Extract the [X, Y] coordinate from the center of the cell holding the provided text.  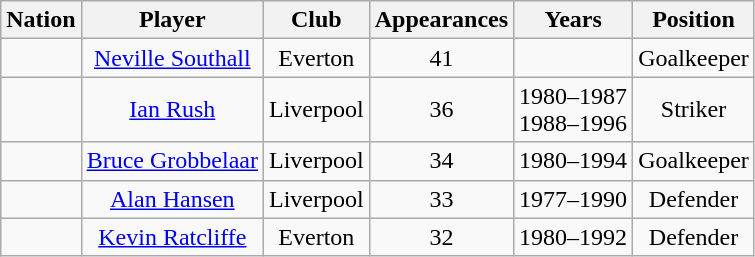
Bruce Grobbelaar [172, 161]
1980–19871988–1996 [574, 110]
Years [574, 20]
36 [441, 110]
33 [441, 199]
Club [316, 20]
Appearances [441, 20]
Kevin Ratcliffe [172, 237]
34 [441, 161]
Neville Southall [172, 58]
Alan Hansen [172, 199]
1980–1992 [574, 237]
Player [172, 20]
Nation [41, 20]
41 [441, 58]
Ian Rush [172, 110]
Striker [694, 110]
1977–1990 [574, 199]
32 [441, 237]
Position [694, 20]
1980–1994 [574, 161]
